Determine the (x, y) coordinate at the center of the cell enclosing the given text.  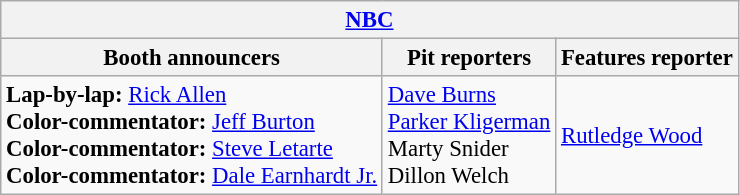
NBC (370, 20)
Dave BurnsParker KligermanMarty SniderDillon Welch (468, 136)
Rutledge Wood (647, 136)
Booth announcers (192, 58)
Features reporter (647, 58)
Pit reporters (468, 58)
Lap-by-lap: Rick AllenColor-commentator: Jeff BurtonColor-commentator: Steve LetarteColor-commentator: Dale Earnhardt Jr. (192, 136)
